Search for the cell housing the specified text and yield its [X, Y] center coordinate. 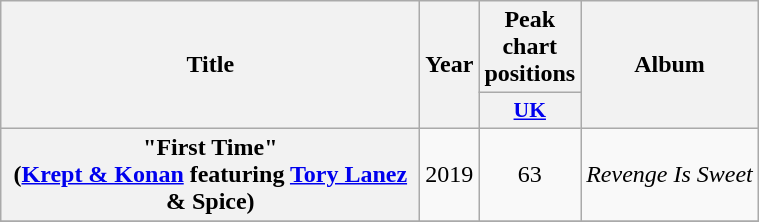
Album [670, 65]
"First Time"(Krept & Konan featuring Tory Lanez & Spice) [210, 174]
Year [450, 65]
2019 [450, 174]
Title [210, 65]
UK [530, 111]
63 [530, 174]
Revenge Is Sweet [670, 174]
Peak chart positions [530, 47]
